Provide the [X, Y] coordinate of the cell's center where the given text is located.  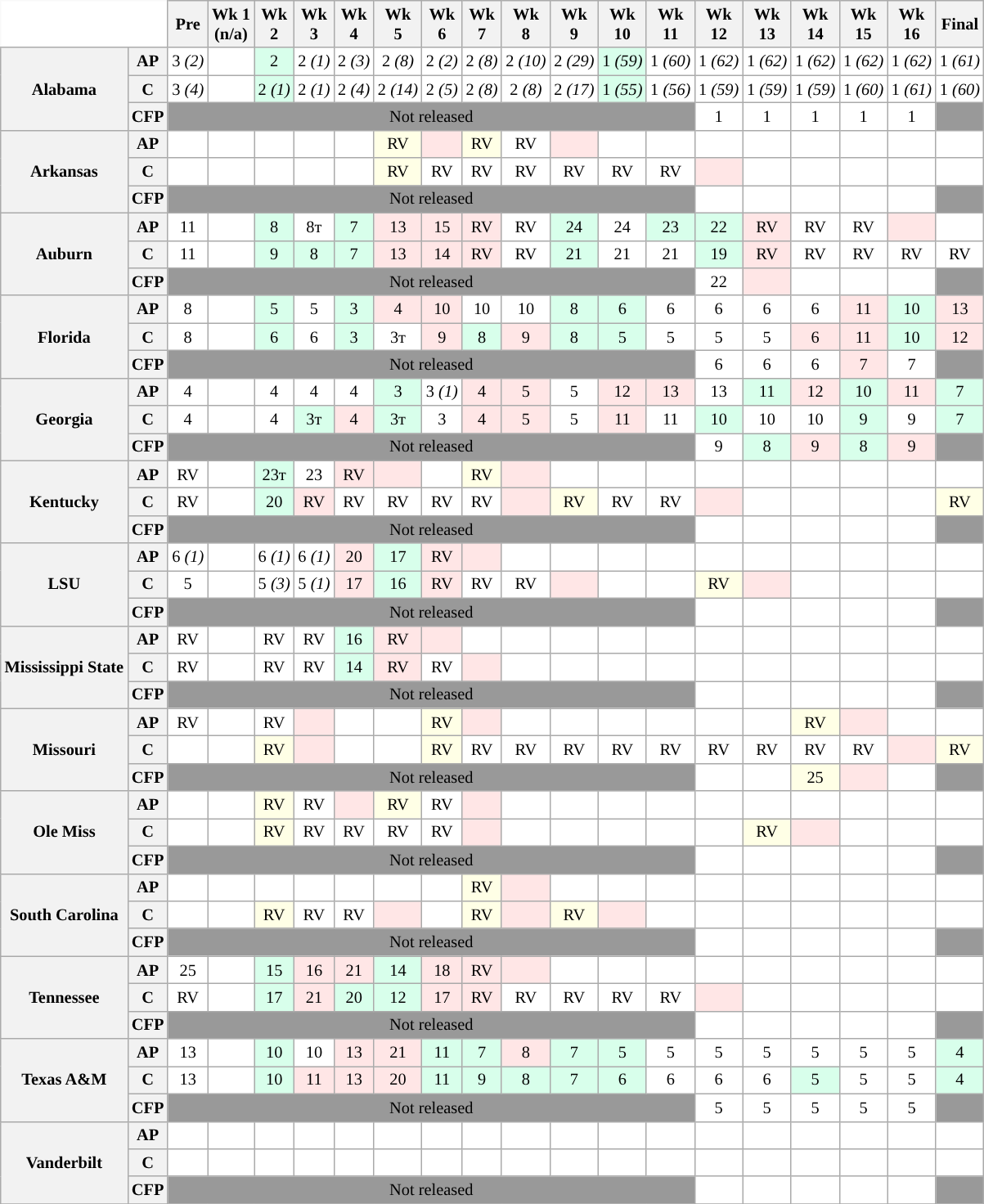
Mississippi State [64, 667]
Wk 1(n/a) [231, 24]
Wk5 [398, 24]
2 (2) [442, 61]
Tennessee [64, 998]
Vanderbilt [64, 1163]
Wk4 [353, 24]
3 (4) [188, 89]
Wk12 [718, 24]
Ole Miss [64, 833]
Auburn [64, 254]
Wk15 [864, 24]
Wk7 [483, 24]
Florida [64, 337]
South Carolina [64, 914]
8т [314, 227]
2 (5) [442, 89]
2 (17) [574, 89]
5 (1) [314, 584]
1 (55) [622, 89]
Wk14 [815, 24]
Wk2 [275, 24]
Missouri [64, 749]
2 [275, 61]
3 (1) [442, 392]
Wk13 [767, 24]
Arkansas [64, 172]
Wk9 [574, 24]
Texas A&M [64, 1080]
Wk10 [622, 24]
18 [442, 970]
Wk16 [911, 24]
3 (2) [188, 61]
19 [718, 254]
5 (3) [275, 584]
2 (3) [353, 61]
23т [275, 474]
2 (14) [398, 89]
Kentucky [64, 502]
2 (10) [525, 61]
Pre [188, 24]
2 (4) [353, 89]
LSU [64, 584]
Wk11 [671, 24]
Wk3 [314, 24]
1 (56) [671, 89]
Alabama [64, 88]
Wk6 [442, 24]
Georgia [64, 419]
Wk8 [525, 24]
Final [960, 24]
2 (29) [574, 61]
